From the cell containing the given text, extract its center point as (X, Y) coordinate. 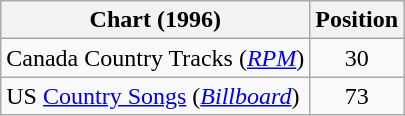
Chart (1996) (156, 20)
Canada Country Tracks (RPM) (156, 58)
73 (357, 96)
US Country Songs (Billboard) (156, 96)
Position (357, 20)
30 (357, 58)
